From the cell containing the given text, extract its center point as [X, Y] coordinate. 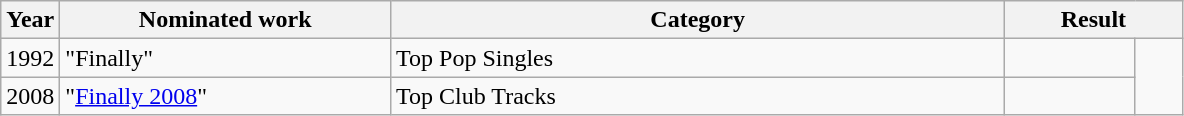
Year [30, 20]
Category [698, 20]
"Finally 2008" [226, 96]
Top Pop Singles [698, 58]
"Finally" [226, 58]
Top Club Tracks [698, 96]
1992 [30, 58]
Nominated work [226, 20]
Result [1094, 20]
2008 [30, 96]
